Detect which cell encompasses the target text, then output its (x, y) center coordinate. 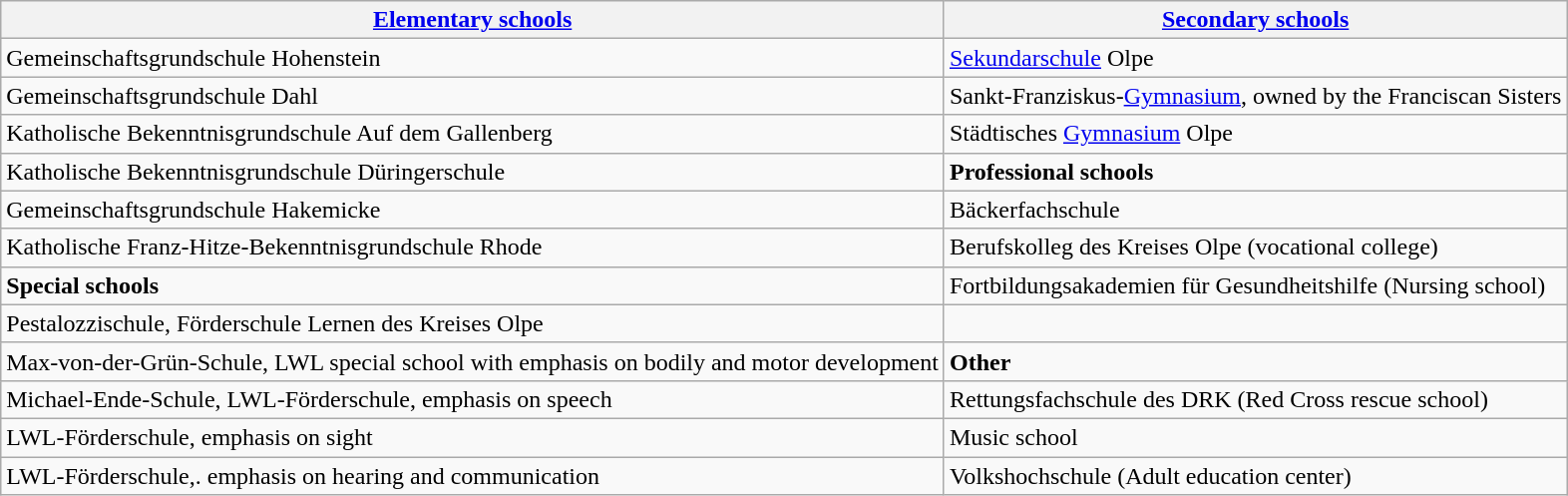
Fortbildungsakademien für Gesundheitshilfe (Nursing school) (1255, 285)
Sekundarschule Olpe (1255, 58)
Volkshochschule (Adult education center) (1255, 476)
Professional schools (1255, 172)
Städtisches Gymnasium Olpe (1255, 134)
Other (1255, 361)
Rettungsfachschule des DRK (Red Cross rescue school) (1255, 399)
LWL-Förderschule, emphasis on sight (473, 437)
Gemeinschaftsgrundschule Dahl (473, 96)
Sankt-Franziskus-Gymnasium, owned by the Franciscan Sisters (1255, 96)
Elementary schools (473, 20)
Max-von-der-Grün-Schule, LWL special school with emphasis on bodily and motor development (473, 361)
Gemeinschaftsgrundschule Hakemicke (473, 210)
Katholische Bekenntnisgrundschule Düringerschule (473, 172)
Gemeinschaftsgrundschule Hohenstein (473, 58)
Katholische Franz-Hitze-Bekenntnisgrundschule Rhode (473, 248)
Berufskolleg des Kreises Olpe (vocational college) (1255, 248)
Michael-Ende-Schule, LWL-Förderschule, emphasis on speech (473, 399)
Katholische Bekenntnisgrundschule Auf dem Gallenberg (473, 134)
Bäckerfachschule (1255, 210)
Special schools (473, 285)
Pestalozzischule, Förderschule Lernen des Kreises Olpe (473, 323)
LWL-Förderschule,. emphasis on hearing and communication (473, 476)
Secondary schools (1255, 20)
Music school (1255, 437)
